Determine the (X, Y) coordinate at the center of the cell enclosing the given text.  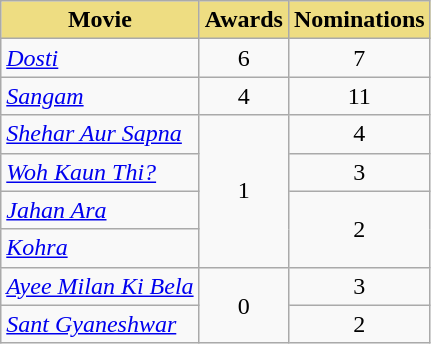
Woh Kaun Thi? (100, 172)
6 (244, 58)
Kohra (100, 248)
0 (244, 305)
1 (244, 191)
Movie (100, 20)
Nominations (359, 20)
Awards (244, 20)
Jahan Ara (100, 210)
Ayee Milan Ki Bela (100, 286)
Shehar Aur Sapna (100, 134)
11 (359, 96)
Dosti (100, 58)
7 (359, 58)
Sant Gyaneshwar (100, 324)
Sangam (100, 96)
